From the cell containing the given text, extract its center point as [X, Y] coordinate. 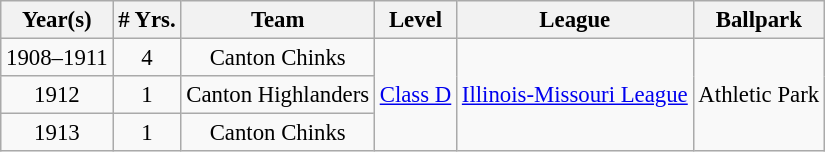
1912 [57, 95]
Athletic Park [758, 96]
1908–1911 [57, 58]
Class D [415, 96]
# Yrs. [147, 20]
1913 [57, 133]
Illinois-Missouri League [575, 96]
League [575, 20]
Team [278, 20]
Level [415, 20]
Canton Highlanders [278, 95]
Year(s) [57, 20]
4 [147, 58]
Ballpark [758, 20]
